Output the [x, y] coordinate of the center of the cell containing the given text.  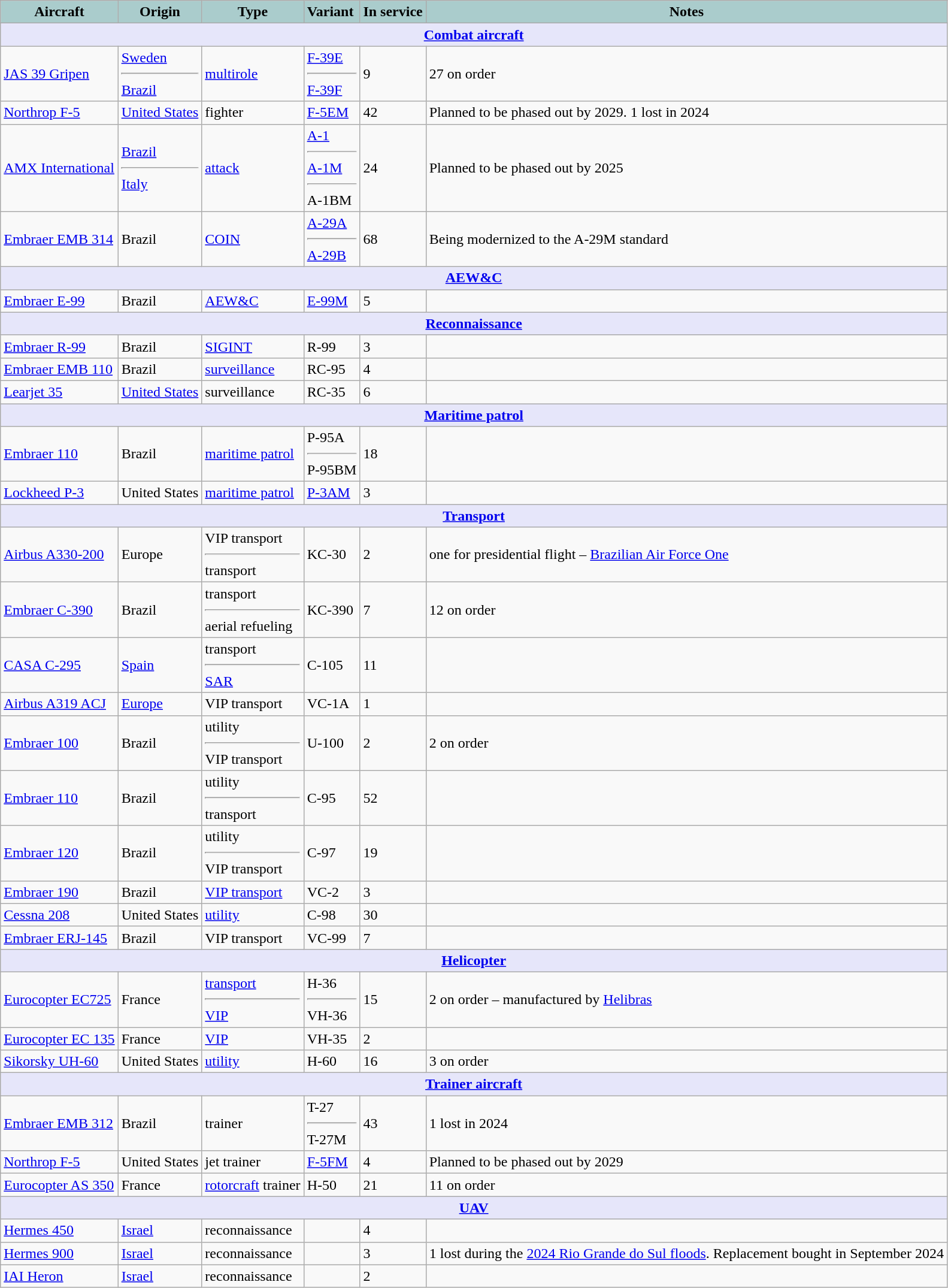
AMX International [59, 168]
2 on order [686, 743]
Combat aircraft [474, 35]
24 [393, 168]
Reconnaissance [474, 323]
30 [393, 915]
6 [393, 392]
A-1A-1MA-1BM [332, 168]
Planned to be phased out by 2029 [686, 1162]
T-27T-27M [332, 1123]
transportSAR [253, 665]
Embraer ERJ-145 [59, 938]
21 [393, 1185]
Aircraft [59, 12]
C-105 [332, 665]
Cessna 208 [59, 915]
Origin [160, 12]
F-5EM [332, 113]
transportaerial refueling [253, 610]
C-97 [332, 853]
27 on order [686, 74]
52 [393, 798]
VIP transporttransport [253, 555]
Planned to be phased out by 2025 [686, 168]
Type [253, 12]
Hermes 900 [59, 1253]
P-3AM [332, 493]
VIP [253, 1038]
H-50 [332, 1185]
Learjet 35 [59, 392]
Transport [474, 516]
R-99 [332, 346]
utilitytransport [253, 798]
rotorcraft trainer [253, 1185]
JAS 39 Gripen [59, 74]
68 [393, 239]
BrazilItaly [160, 168]
VC-1A [332, 704]
H-60 [332, 1062]
VC-2 [332, 892]
Notes [686, 12]
fighter [253, 113]
9 [393, 74]
18 [393, 454]
F-5FM [332, 1162]
C-95 [332, 798]
15 [393, 999]
Embraer EMB 314 [59, 239]
P-95AP-95BM [332, 454]
2 on order – manufactured by Helibras [686, 999]
Airbus A319 ACJ [59, 704]
16 [393, 1062]
SwedenBrazil [160, 74]
1 lost during the 2024 Rio Grande do Sul floods. Replacement bought in September 2024 [686, 1253]
Helicopter [474, 960]
H-36VH-36 [332, 999]
CASA C-295 [59, 665]
Eurocopter EC725 [59, 999]
12 on order [686, 610]
Embraer C-390 [59, 610]
Embraer EMB 312 [59, 1123]
IAI Heron [59, 1276]
11 on order [686, 1185]
one for presidential flight – Brazilian Air Force One [686, 555]
Trainer aircraft [474, 1084]
Eurocopter AS 350 [59, 1185]
3 on order [686, 1062]
SIGINT [253, 346]
attack [253, 168]
transportVIP [253, 999]
Embraer R-99 [59, 346]
C-98 [332, 915]
Embraer EMB 110 [59, 369]
A-29AA-29B [332, 239]
UAV [474, 1208]
11 [393, 665]
multirole [253, 74]
Hermes 450 [59, 1230]
Embraer 120 [59, 853]
Being modernized to the A-29M standard [686, 239]
Spain [160, 665]
Embraer 100 [59, 743]
Sikorsky UH-60 [59, 1062]
Embraer E-99 [59, 301]
In service [393, 12]
jet trainer [253, 1162]
E-99M [332, 301]
19 [393, 853]
43 [393, 1123]
KC-30 [332, 555]
Embraer 190 [59, 892]
1 [393, 704]
Maritime patrol [474, 415]
RC-35 [332, 392]
RC-95 [332, 369]
VH-35 [332, 1038]
COIN [253, 239]
KC-390 [332, 610]
trainer [253, 1123]
VC-99 [332, 938]
Airbus A330-200 [59, 555]
Lockheed P-3 [59, 493]
1 lost in 2024 [686, 1123]
Variant [332, 12]
U-100 [332, 743]
42 [393, 113]
Eurocopter EC 135 [59, 1038]
F-39E F-39F [332, 74]
5 [393, 301]
Planned to be phased out by 2029. 1 lost in 2024 [686, 113]
